Find where the given text appears and provide that cell's center as (X, Y) coordinate. 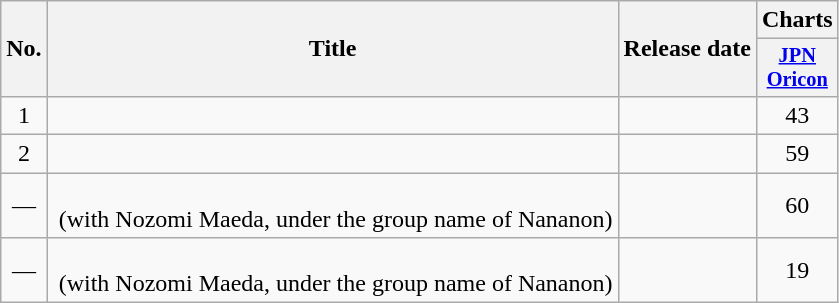
43 (797, 115)
JPNOricon (797, 68)
Release date (687, 49)
2 (24, 154)
No. (24, 49)
Title (332, 49)
59 (797, 154)
19 (797, 270)
1 (24, 115)
Charts (797, 20)
60 (797, 206)
